Search for the cell housing the specified text and yield its (X, Y) center coordinate. 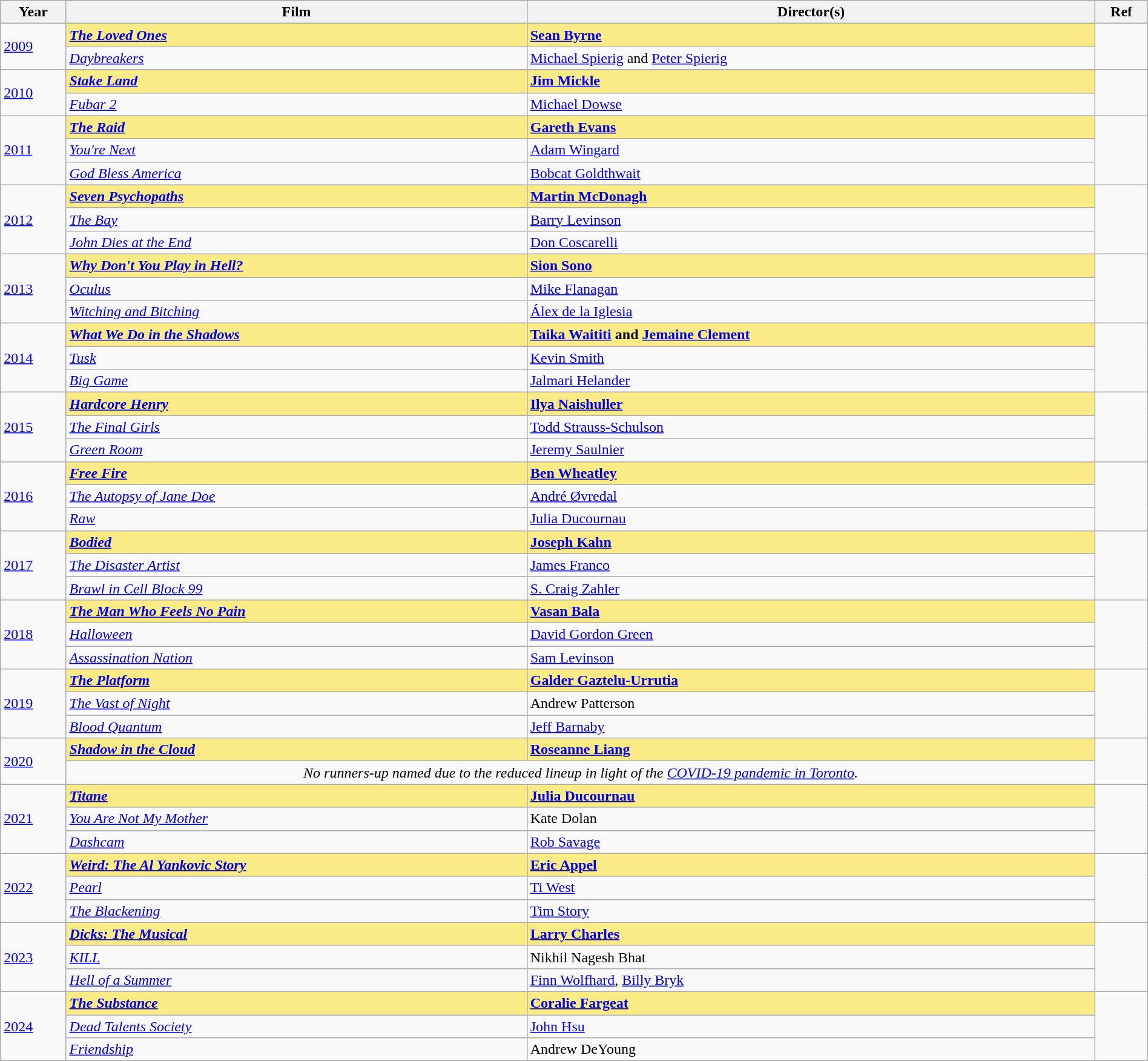
2020 (33, 761)
What We Do in the Shadows (297, 335)
Adam Wingard (811, 150)
Michael Spierig and Peter Spierig (811, 58)
Ti West (811, 888)
2014 (33, 358)
The Platform (297, 681)
Coralie Fargeat (811, 1003)
Hardcore Henry (297, 404)
Shadow in the Cloud (297, 750)
Ref (1121, 12)
Director(s) (811, 12)
Why Don't You Play in Hell? (297, 265)
2010 (33, 93)
Andrew Patterson (811, 704)
Big Game (297, 381)
Oculus (297, 289)
Ben Wheatley (811, 473)
2016 (33, 496)
The Bay (297, 219)
Don Coscarelli (811, 242)
Todd Strauss-Schulson (811, 427)
Mike Flanagan (811, 289)
Brawl in Cell Block 99 (297, 588)
2012 (33, 219)
David Gordon Green (811, 634)
Kate Dolan (811, 819)
Jim Mickle (811, 81)
Kevin Smith (811, 358)
Year (33, 12)
Ilya Naishuller (811, 404)
Assassination Nation (297, 657)
2024 (33, 1026)
Finn Wolfhard, Billy Bryk (811, 980)
Álex de la Iglesia (811, 312)
Galder Gaztelu-Urrutia (811, 681)
2022 (33, 888)
Stake Land (297, 81)
Raw (297, 519)
S. Craig Zahler (811, 588)
The Raid (297, 127)
2021 (33, 819)
The Disaster Artist (297, 565)
You Are Not My Mother (297, 819)
Titane (297, 796)
KILL (297, 957)
2013 (33, 288)
2015 (33, 427)
Dead Talents Society (297, 1026)
Vasan Bala (811, 611)
Andrew DeYoung (811, 1049)
Pearl (297, 888)
Nikhil Nagesh Bhat (811, 957)
Roseanne Liang (811, 750)
Dicks: The Musical (297, 934)
James Franco (811, 565)
Bodied (297, 542)
Sam Levinson (811, 657)
André Øvredal (811, 496)
The Loved Ones (297, 35)
2017 (33, 565)
Eric Appel (811, 865)
The Final Girls (297, 427)
The Blackening (297, 911)
Witching and Bitching (297, 312)
The Substance (297, 1003)
John Hsu (811, 1026)
Rob Savage (811, 842)
Joseph Kahn (811, 542)
You're Next (297, 150)
Gareth Evans (811, 127)
The Autopsy of Jane Doe (297, 496)
Jalmari Helander (811, 381)
God Bless America (297, 173)
Film (297, 12)
Green Room (297, 450)
Larry Charles (811, 934)
2023 (33, 957)
Fubar 2 (297, 104)
Free Fire (297, 473)
Taika Waititi and Jemaine Clement (811, 335)
Jeremy Saulnier (811, 450)
Daybreakers (297, 58)
2009 (33, 47)
The Man Who Feels No Pain (297, 611)
2019 (33, 704)
Tim Story (811, 911)
Jeff Barnaby (811, 727)
Sean Byrne (811, 35)
Hell of a Summer (297, 980)
Martin McDonagh (811, 196)
Sion Sono (811, 265)
Weird: The Al Yankovic Story (297, 865)
Friendship (297, 1049)
Seven Psychopaths (297, 196)
No runners-up named due to the reduced lineup in light of the COVID-19 pandemic in Toronto. (581, 773)
Michael Dowse (811, 104)
Halloween (297, 634)
2018 (33, 634)
Barry Levinson (811, 219)
John Dies at the End (297, 242)
The Vast of Night (297, 704)
Blood Quantum (297, 727)
Tusk (297, 358)
2011 (33, 150)
Bobcat Goldthwait (811, 173)
Dashcam (297, 842)
